Capture the cell that displays the provided text and extract its [x, y] central coordinate. 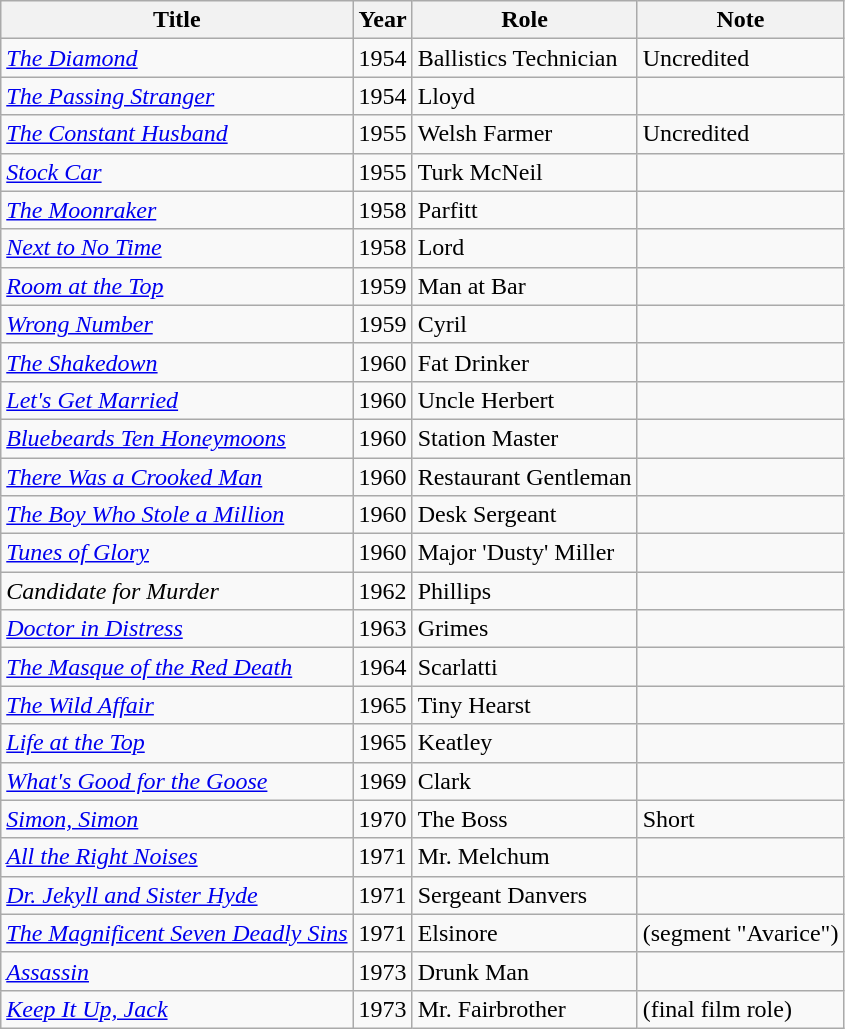
Year [382, 20]
Simon, Simon [177, 819]
The Shakedown [177, 362]
Keatley [524, 743]
Phillips [524, 591]
Candidate for Murder [177, 591]
1962 [382, 591]
Life at the Top [177, 743]
Grimes [524, 629]
Role [524, 20]
The Magnificent Seven Deadly Sins [177, 933]
Mr. Melchum [524, 857]
1969 [382, 781]
Next to No Time [177, 248]
Welsh Farmer [524, 134]
1964 [382, 667]
Ballistics Technician [524, 58]
All the Right Noises [177, 857]
What's Good for the Goose [177, 781]
(final film role) [740, 1009]
Title [177, 20]
Cyril [524, 324]
1970 [382, 819]
Short [740, 819]
Bluebeards Ten Honeymoons [177, 438]
Stock Car [177, 172]
The Boss [524, 819]
There Was a Crooked Man [177, 477]
The Diamond [177, 58]
Station Master [524, 438]
Keep It Up, Jack [177, 1009]
The Masque of the Red Death [177, 667]
The Constant Husband [177, 134]
Man at Bar [524, 286]
Note [740, 20]
Tunes of Glory [177, 553]
Let's Get Married [177, 400]
Lloyd [524, 96]
The Passing Stranger [177, 96]
Mr. Fairbrother [524, 1009]
Dr. Jekyll and Sister Hyde [177, 895]
Sergeant Danvers [524, 895]
Major 'Dusty' Miller [524, 553]
The Wild Affair [177, 705]
Scarlatti [524, 667]
Lord [524, 248]
Desk Sergeant [524, 515]
Parfitt [524, 210]
Elsinore [524, 933]
Drunk Man [524, 971]
(segment "Avarice") [740, 933]
Uncle Herbert [524, 400]
Restaurant Gentleman [524, 477]
Doctor in Distress [177, 629]
Tiny Hearst [524, 705]
The Boy Who Stole a Million [177, 515]
Assassin [177, 971]
Wrong Number [177, 324]
Turk McNeil [524, 172]
Clark [524, 781]
The Moonraker [177, 210]
Room at the Top [177, 286]
Fat Drinker [524, 362]
1963 [382, 629]
